Locate the cell with the specified text and output its (X, Y) center coordinate. 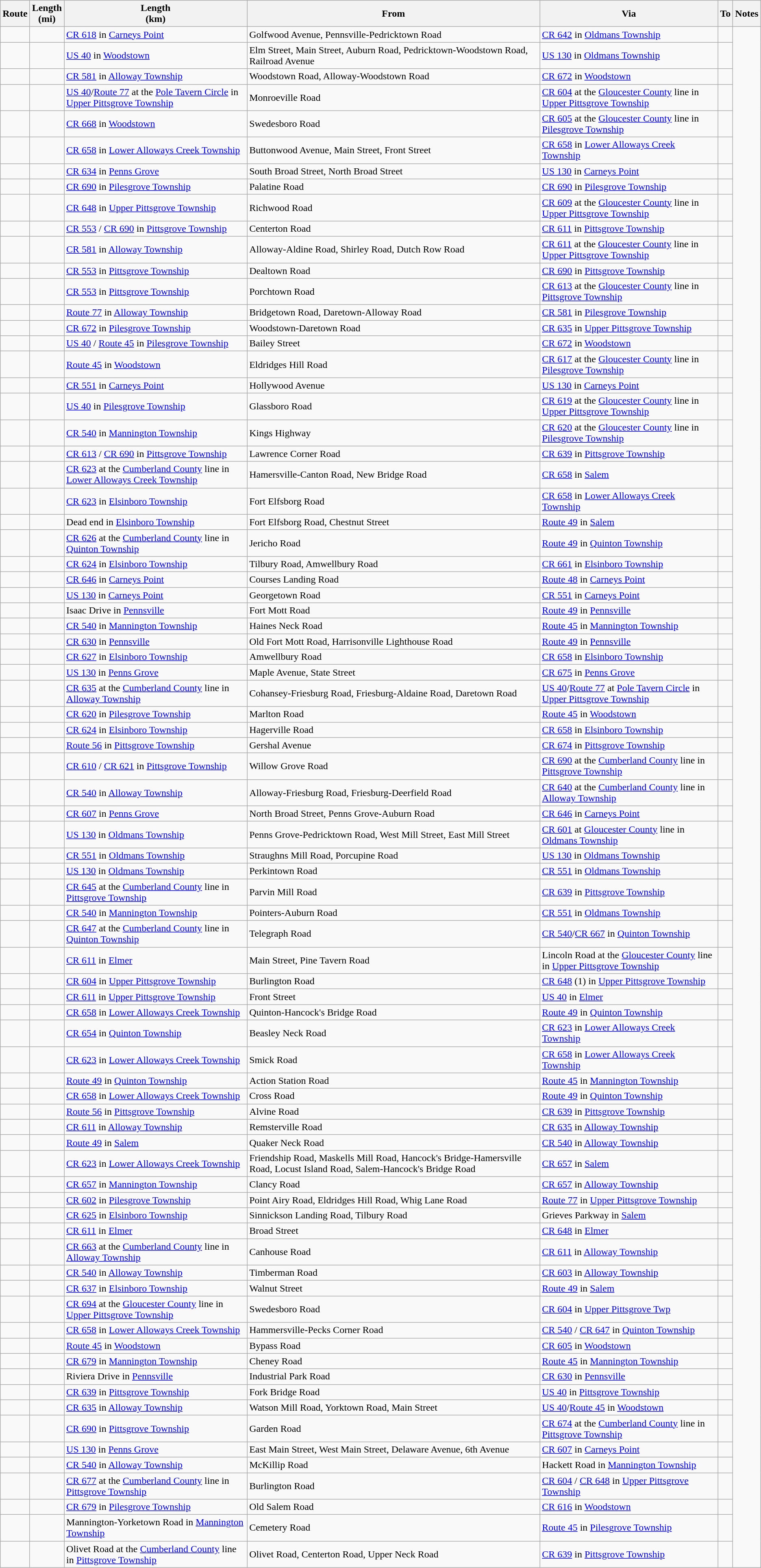
CR 657 in Mannington Township (156, 1184)
Lincoln Road at the Gloucester County line in Upper Pittsgrove Township (629, 960)
Hagerville Road (394, 730)
Old Salem Road (394, 1507)
Willow Grove Road (394, 766)
US 40 in Pilesgrove Township (156, 407)
CR 663 at the Cumberland County line in Alloway Township (156, 1252)
CR 658 in Salem (629, 475)
CR 690 at the Cumberland County line in Pittsgrove Township (629, 766)
US 40/Route 77 at the Pole Tavern Circle in Upper Pittsgrove Township (156, 98)
CR 620 at the Gloucester County line in Pilesgrove Township (629, 433)
Telegraph Road (394, 934)
Cemetery Road (394, 1528)
CR 637 in Elsinboro Township (156, 1288)
Gershal Avenue (394, 745)
CR 661 in Elsinboro Township (629, 564)
Woodstown-Daretown Road (394, 328)
Georgetown Road (394, 595)
Dealtown Road (394, 270)
Route 48 in Carneys Point (629, 579)
Richwood Road (394, 207)
Maple Avenue, State Street (394, 672)
CR 657 in Alloway Township (629, 1184)
Tilbury Road, Amwellbury Road (394, 564)
Beasley Neck Road (394, 1033)
CR 654 in Quinton Township (156, 1033)
CR 635 at the Cumberland County line in Alloway Township (156, 694)
Marlton Road (394, 714)
Quinton-Hancock's Bridge Road (394, 1012)
Route 77 in Alloway Township (156, 313)
Riviera Drive in Pennsville (156, 1377)
Front Street (394, 997)
Cheney Road (394, 1361)
Isaac Drive in Pennsville (156, 611)
Dead end in Elsinboro Township (156, 522)
CR 626 at the Cumberland County line in Quinton Township (156, 543)
Kings Highway (394, 433)
CR 625 in Elsinboro Township (156, 1216)
CR 635 in Upper Pittsgrove Township (629, 328)
US 40 in Woodstown (156, 55)
Glassboro Road (394, 407)
Penns Grove-Pedricktown Road, West Mill Street, East Mill Street (394, 834)
CR 616 in Woodstown (629, 1507)
CR 620 in Pilesgrove Township (156, 714)
CR 611 in Pittsgrove Township (629, 228)
CR 540 / CR 647 in Quinton Township (629, 1330)
Olivet Road at the Cumberland County line in Pittsgrove Township (156, 1555)
Lawrence Corner Road (394, 454)
CR 604 in Upper Pittsgrove Township (156, 981)
Jericho Road (394, 543)
Elm Street, Main Street, Auburn Road, Pedricktown-Woodstown Road, Railroad Avenue (394, 55)
CR 610 / CR 621 in Pittsgrove Township (156, 766)
Watson Mill Road, Yorktown Road, Main Street (394, 1407)
Golfwood Avenue, Pennsville-Pedricktown Road (394, 35)
CR 645 at the Cumberland County line in Pittsgrove Township (156, 892)
Route (15, 14)
Grieves Parkway in Salem (629, 1216)
CR 611 at the Gloucester County line in Upper Pittsgrove Township (629, 250)
Smick Road (394, 1059)
Fort Mott Road (394, 611)
CR 677 at the Cumberland County line in Pittsgrove Township (156, 1485)
Notes (747, 14)
Friendship Road, Maskells Mill Road, Hancock's Bridge-Hamersville Road, Locust Island Road, Salem-Hancock's Bridge Road (394, 1163)
CR 668 in Woodstown (156, 124)
Industrial Park Road (394, 1377)
Alvine Road (394, 1111)
CR 634 in Penns Grove (156, 171)
Hamersville-Canton Road, New Bridge Road (394, 475)
Broad Street (394, 1231)
Bridgetown Road, Daretown-Alloway Road (394, 313)
CR 679 in Pilesgrove Township (156, 1507)
Length(km) (156, 14)
Mannington-Yorketown Road in Mannington Township (156, 1528)
CR 674 in Pittsgrove Township (629, 745)
CR 672 in Pilesgrove Township (156, 328)
CR 648 in Elmer (629, 1231)
Bypass Road (394, 1346)
CR 613 at the Gloucester County line in Pittsgrove Township (629, 292)
Eldridges Hill Road (394, 364)
CR 640 at the Cumberland County line in Alloway Township (629, 793)
McKillip Road (394, 1465)
US 40 in Pittsgrove Township (629, 1392)
CR 613 / CR 690 in Pittsgrove Township (156, 454)
Woodstown Road, Alloway-Woodstown Road (394, 76)
Straughns Mill Road, Porcupine Road (394, 855)
US 40 / Route 45 in Pilesgrove Township (156, 344)
Garden Road (394, 1429)
Remsterville Road (394, 1127)
Porchtown Road (394, 292)
Cross Road (394, 1096)
CR 540/CR 667 in Quinton Township (629, 934)
Bailey Street (394, 344)
CR 623 at the Cumberland County line in Lower Alloways Creek Township (156, 475)
CR 607 in Penns Grove (156, 813)
CR 617 at the Gloucester County line in Pilesgrove Township (629, 364)
From (394, 14)
Main Street, Pine Tavern Road (394, 960)
CR 648 in Upper Pittsgrove Township (156, 207)
CR 618 in Carneys Point (156, 35)
CR 674 at the Cumberland County line in Pittsgrove Township (629, 1429)
Hollywood Avenue (394, 385)
US 40/Route 45 in Woodstown (629, 1407)
Pointers-Auburn Road (394, 913)
CR 611 in Upper Pittsgrove Township (156, 997)
CR 602 in Pilesgrove Township (156, 1200)
Clancy Road (394, 1184)
Walnut Street (394, 1288)
North Broad Street, Penns Grove-Auburn Road (394, 813)
CR 601 at Gloucester County line in Oldmans Township (629, 834)
Olivet Road, Centerton Road, Upper Neck Road (394, 1555)
Buttonwood Avenue, Main Street, Front Street (394, 150)
Cohansey-Friesburg Road, Friesburg-Aldaine Road, Daretown Road (394, 694)
Sinnickson Landing Road, Tilbury Road (394, 1216)
Amwellbury Road (394, 657)
Canhouse Road (394, 1252)
Fork Bridge Road (394, 1392)
CR 553 / CR 690 in Pittsgrove Township (156, 228)
Old Fort Mott Road, Harrisonville Lighthouse Road (394, 642)
CR 627 in Elsinboro Township (156, 657)
Via (629, 14)
CR 679 in Mannington Township (156, 1361)
US 40 in Elmer (629, 997)
Fort Elfsborg Road, Chestnut Street (394, 522)
Timberman Road (394, 1273)
CR 609 at the Gloucester County line in Upper Pittsgrove Township (629, 207)
US 40/Route 77 at Pole Tavern Circle in Upper Pittsgrove Township (629, 694)
CR 647 at the Cumberland County line in Quinton Township (156, 934)
Action Station Road (394, 1081)
CR 603 in Alloway Township (629, 1273)
CR 619 at the Gloucester County line in Upper Pittsgrove Township (629, 407)
Alloway-Aldine Road, Shirley Road, Dutch Row Road (394, 250)
CR 581 in Pilesgrove Township (629, 313)
South Broad Street, North Broad Street (394, 171)
Point Airy Road, Eldridges Hill Road, Whig Lane Road (394, 1200)
To (725, 14)
CR 605 at the Gloucester County line in Pilesgrove Township (629, 124)
Route 77 in Upper Pittsgrove Township (629, 1200)
CR 642 in Oldmans Township (629, 35)
Hammersville-Pecks Corner Road (394, 1330)
CR 657 in Salem (629, 1163)
Fort Elfsborg Road (394, 501)
CR 648 (1) in Upper Pittsgrove Township (629, 981)
Alloway-Friesburg Road, Friesburg-Deerfield Road (394, 793)
Quaker Neck Road (394, 1142)
Hackett Road in Mannington Township (629, 1465)
CR 607 in Carneys Point (629, 1449)
CR 675 in Penns Grove (629, 672)
Parvin Mill Road (394, 892)
East Main Street, West Main Street, Delaware Avenue, 6th Avenue (394, 1449)
Monroeville Road (394, 98)
CR 604 / CR 648 in Upper Pittsgrove Township (629, 1485)
Route 45 in Pilesgrove Township (629, 1528)
Perkintown Road (394, 871)
CR 604 at the Gloucester County line in Upper Pittsgrove Township (629, 98)
CR 605 in Woodstown (629, 1346)
Haines Neck Road (394, 626)
CR 604 in Upper Pittsgrove Twp (629, 1309)
Length(mi) (47, 14)
Palatine Road (394, 187)
CR 694 at the Gloucester County line in Upper Pittsgrove Township (156, 1309)
Centerton Road (394, 228)
Courses Landing Road (394, 579)
CR 623 in Elsinboro Township (156, 501)
